Provide the [X, Y] coordinate of the cell's center where the given text is located.  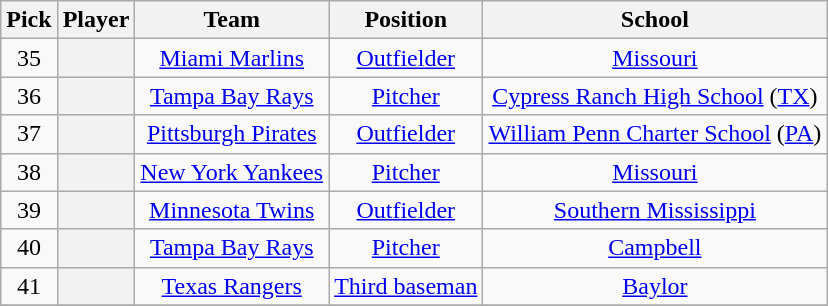
Pittsburgh Pirates [232, 134]
Third baseman [406, 286]
39 [29, 210]
Texas Rangers [232, 286]
38 [29, 172]
40 [29, 248]
Position [406, 20]
Miami Marlins [232, 58]
Cypress Ranch High School (TX) [655, 96]
Campbell [655, 248]
Baylor [655, 286]
36 [29, 96]
41 [29, 286]
35 [29, 58]
37 [29, 134]
School [655, 20]
Minnesota Twins [232, 210]
Team [232, 20]
William Penn Charter School (PA) [655, 134]
Pick [29, 20]
Southern Mississippi [655, 210]
Player [96, 20]
New York Yankees [232, 172]
